Pinpoint the cell where the given text exists, returning its [X, Y] midpoint coordinate. 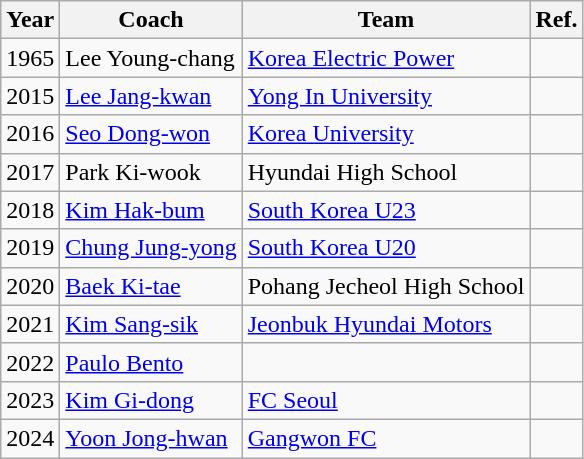
Chung Jung-yong [151, 248]
Baek Ki-tae [151, 286]
South Korea U23 [386, 210]
2019 [30, 248]
Lee Jang-kwan [151, 96]
Park Ki-wook [151, 172]
2022 [30, 362]
Hyundai High School [386, 172]
1965 [30, 58]
Lee Young-chang [151, 58]
FC Seoul [386, 400]
Gangwon FC [386, 438]
Kim Sang-sik [151, 324]
Team [386, 20]
Pohang Jecheol High School [386, 286]
2018 [30, 210]
2016 [30, 134]
Kim Gi-dong [151, 400]
South Korea U20 [386, 248]
Coach [151, 20]
2015 [30, 96]
Kim Hak-bum [151, 210]
Paulo Bento [151, 362]
2020 [30, 286]
Ref. [556, 20]
Yong In University [386, 96]
2023 [30, 400]
2017 [30, 172]
Year [30, 20]
Korea University [386, 134]
2021 [30, 324]
Seo Dong-won [151, 134]
2024 [30, 438]
Korea Electric Power [386, 58]
Yoon Jong-hwan [151, 438]
Jeonbuk Hyundai Motors [386, 324]
